Return (x, y) of the center of cell containing provided text 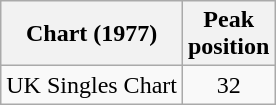
Peakposition (228, 34)
UK Singles Chart (92, 85)
32 (228, 85)
Chart (1977) (92, 34)
